Return the [x, y] coordinate for the center point of the cell that contains the specified text.  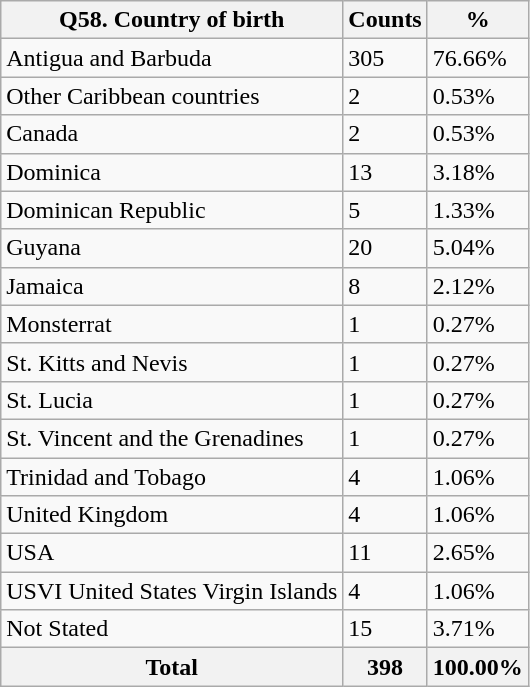
St. Lucia [172, 400]
% [478, 20]
United Kingdom [172, 515]
Total [172, 667]
20 [385, 248]
Canada [172, 134]
398 [385, 667]
Jamaica [172, 286]
305 [385, 58]
USA [172, 553]
15 [385, 629]
Guyana [172, 248]
Not Stated [172, 629]
5 [385, 210]
Other Caribbean countries [172, 96]
Trinidad and Tobago [172, 477]
USVI United States Virgin Islands [172, 591]
St. Vincent and the Grenadines [172, 438]
St. Kitts and Nevis [172, 362]
Antigua and Barbuda [172, 58]
3.18% [478, 172]
11 [385, 553]
100.00% [478, 667]
8 [385, 286]
2.65% [478, 553]
76.66% [478, 58]
2.12% [478, 286]
3.71% [478, 629]
Dominica [172, 172]
1.33% [478, 210]
13 [385, 172]
Counts [385, 20]
5.04% [478, 248]
Q58. Country of birth [172, 20]
Dominican Republic [172, 210]
Monsterrat [172, 324]
